Extract the [X, Y] coordinate from the center of the cell holding the provided text.  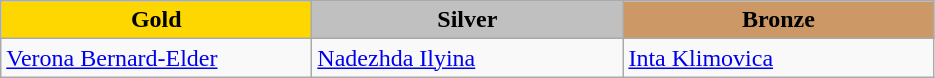
Verona Bernard-Elder [156, 58]
Bronze [778, 20]
Gold [156, 20]
Inta Klimovica [778, 58]
Silver [468, 20]
Nadezhda Ilyina [468, 58]
